Return [X, Y] of the center of cell containing provided text 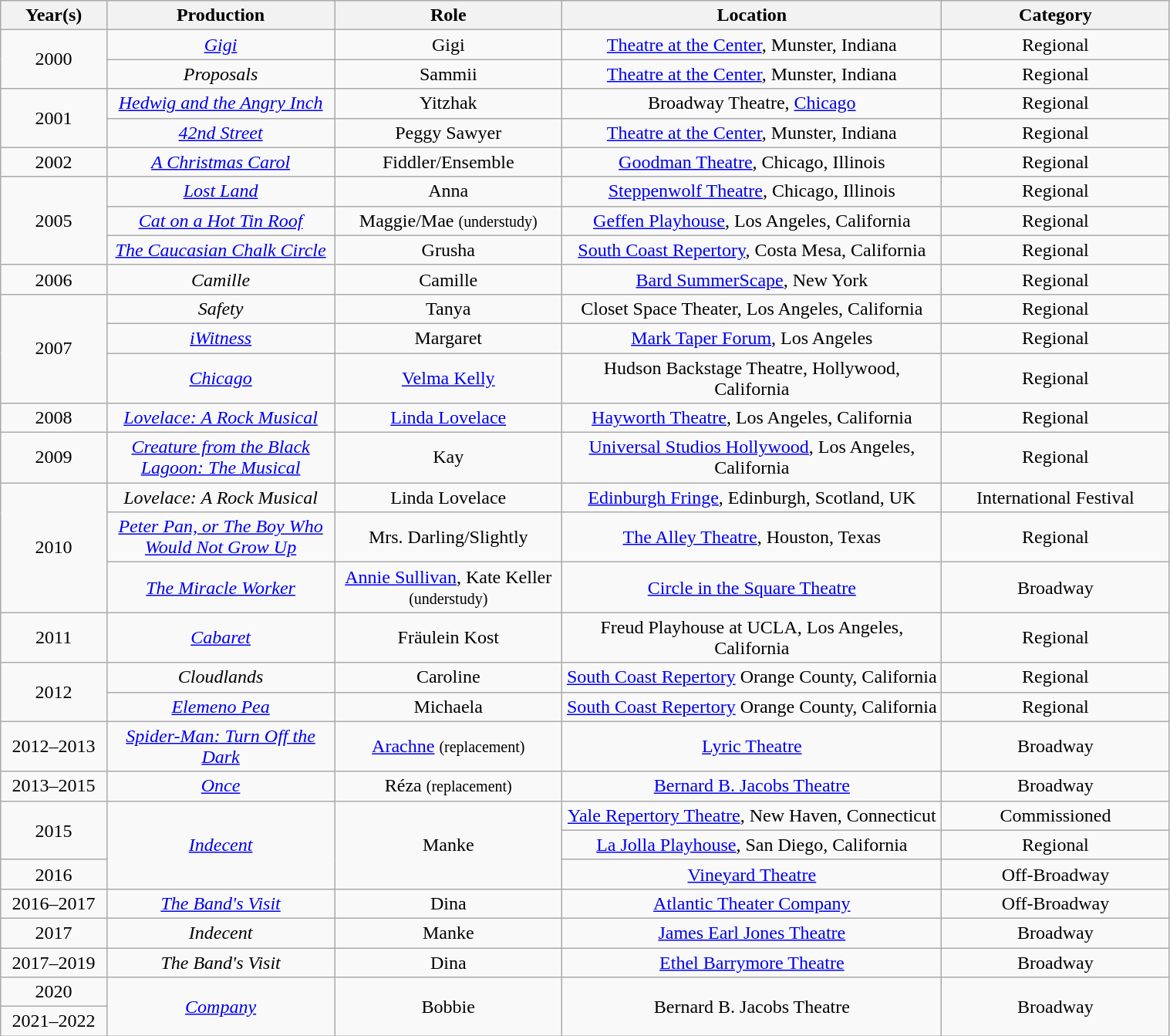
The Caucasian Chalk Circle [221, 250]
Margaret [449, 338]
Steppenwolf Theatre, Chicago, Illinois [752, 191]
2009 [54, 458]
2015 [54, 830]
2021–2022 [54, 1021]
Velma Kelly [449, 378]
2010 [54, 548]
Caroline [449, 677]
Fräulein Kost [449, 637]
2017 [54, 933]
South Coast Repertory, Costa Mesa, California [752, 250]
Yitzhak [449, 103]
2005 [54, 221]
Cloudlands [221, 677]
The Alley Theatre, Houston, Texas [752, 537]
2000 [54, 59]
Bobbie [449, 1007]
Proposals [221, 74]
Category [1055, 15]
Sammii [449, 74]
Safety [221, 309]
Fiddler/Ensemble [449, 162]
2012 [54, 692]
Once [221, 786]
Location [752, 15]
2006 [54, 279]
The Miracle Worker [221, 588]
Goodman Theatre, Chicago, Illinois [752, 162]
Tanya [449, 309]
Role [449, 15]
2011 [54, 637]
42nd Street [221, 133]
Atlantic Theater Company [752, 903]
Lyric Theatre [752, 747]
2008 [54, 418]
Vineyard Theatre [752, 874]
2013–2015 [54, 786]
Edinburgh Fringe, Edinburgh, Scotland, UK [752, 498]
2001 [54, 118]
Cat on a Hot Tin Roof [221, 221]
Broadway Theatre, Chicago [752, 103]
Annie Sullivan, Kate Keller (understudy) [449, 588]
2002 [54, 162]
International Festival [1055, 498]
Michaela [449, 707]
Peggy Sawyer [449, 133]
Bard SummerScape, New York [752, 279]
Réza (replacement) [449, 786]
Maggie/Mae (understudy) [449, 221]
Lost Land [221, 191]
Ethel Barrymore Theatre [752, 962]
Company [221, 1007]
2016 [54, 874]
Grusha [449, 250]
Universal Studios Hollywood, Los Angeles, California [752, 458]
Mark Taper Forum, Los Angeles [752, 338]
Creature from the Black Lagoon: The Musical [221, 458]
2016–2017 [54, 903]
2007 [54, 349]
2012–2013 [54, 747]
Mrs. Darling/Slightly [449, 537]
2017–2019 [54, 962]
Kay [449, 458]
Elemeno Pea [221, 707]
Cabaret [221, 637]
Circle in the Square Theatre [752, 588]
La Jolla Playhouse, San Diego, California [752, 845]
Hayworth Theatre, Los Angeles, California [752, 418]
A Christmas Carol [221, 162]
Geffen Playhouse, Los Angeles, California [752, 221]
Hedwig and the Angry Inch [221, 103]
Arachne (replacement) [449, 747]
Spider-Man: Turn Off the Dark [221, 747]
Production [221, 15]
Hudson Backstage Theatre, Hollywood, California [752, 378]
Year(s) [54, 15]
2020 [54, 992]
Yale Repertory Theatre, New Haven, Connecticut [752, 815]
Peter Pan, or The Boy Who Would Not Grow Up [221, 537]
Chicago [221, 378]
iWitness [221, 338]
Commissioned [1055, 815]
Freud Playhouse at UCLA, Los Angeles, California [752, 637]
Closet Space Theater, Los Angeles, California [752, 309]
Anna [449, 191]
James Earl Jones Theatre [752, 933]
